Provide the (x, y) coordinate of the cell's center where the given text is located.  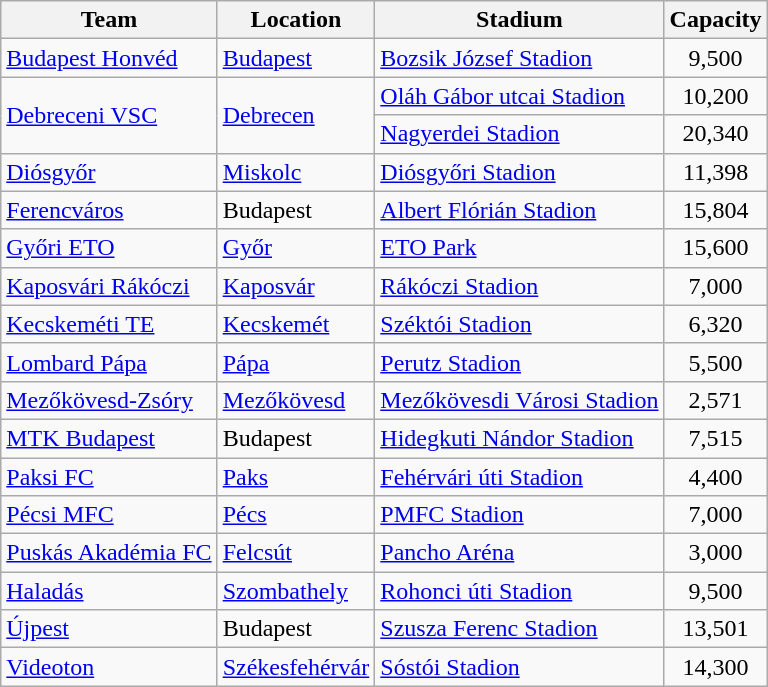
Sóstói Stadion (520, 667)
15,804 (716, 210)
20,340 (716, 134)
Videoton (109, 667)
Székesfehérvár (296, 667)
Pancho Aréna (520, 553)
ETO Park (520, 248)
Széktói Stadion (520, 324)
6,320 (716, 324)
Mezőkövesdi Városi Stadion (520, 400)
Diósgyőri Stadion (520, 172)
Rákóczi Stadion (520, 286)
Újpest (109, 629)
Diósgyőr (109, 172)
4,400 (716, 477)
Paks (296, 477)
Kaposvár (296, 286)
Debreceni VSC (109, 115)
Bozsik József Stadion (520, 58)
Team (109, 20)
5,500 (716, 362)
Felcsút (296, 553)
Kecskemét (296, 324)
Rohonci úti Stadion (520, 591)
Kecskeméti TE (109, 324)
Szombathely (296, 591)
Oláh Gábor utcai Stadion (520, 96)
Szusza Ferenc Stadion (520, 629)
PMFC Stadion (520, 515)
Puskás Akadémia FC (109, 553)
2,571 (716, 400)
Ferencváros (109, 210)
Pécsi MFC (109, 515)
Perutz Stadion (520, 362)
Stadium (520, 20)
Capacity (716, 20)
Paksi FC (109, 477)
11,398 (716, 172)
Nagyerdei Stadion (520, 134)
Fehérvári úti Stadion (520, 477)
3,000 (716, 553)
Lombard Pápa (109, 362)
Hidegkuti Nándor Stadion (520, 438)
15,600 (716, 248)
Albert Flórián Stadion (520, 210)
Mezőkövesd (296, 400)
10,200 (716, 96)
14,300 (716, 667)
Pécs (296, 515)
Budapest Honvéd (109, 58)
MTK Budapest (109, 438)
Győr (296, 248)
Mezőkövesd-Zsóry (109, 400)
Debrecen (296, 115)
13,501 (716, 629)
7,515 (716, 438)
Haladás (109, 591)
Kaposvári Rákóczi (109, 286)
Győri ETO (109, 248)
Location (296, 20)
Miskolc (296, 172)
Pápa (296, 362)
